Extract the (X, Y) coordinate from the center of the cell holding the provided text.  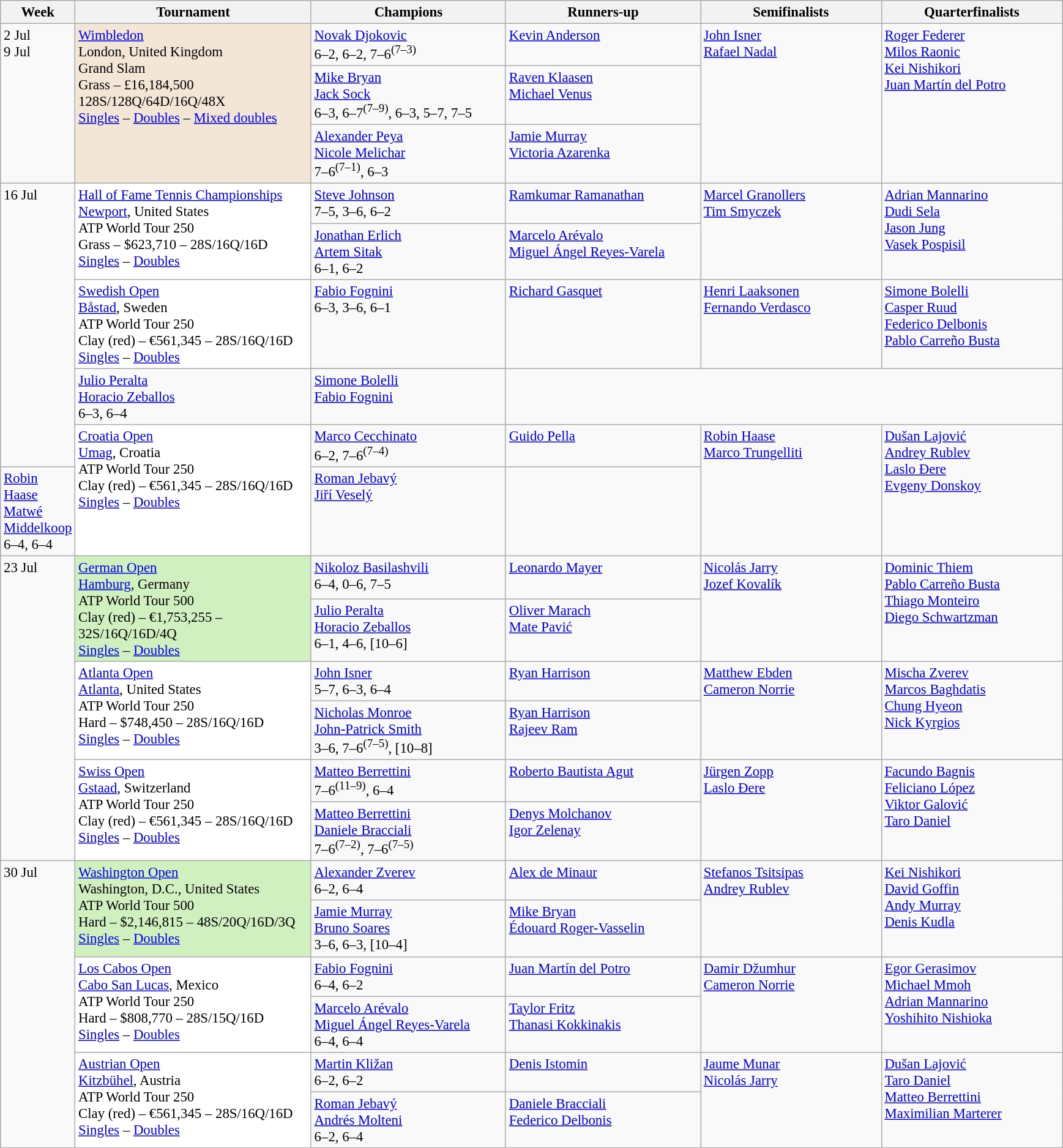
Denys Molchanov Igor Zelenay (603, 832)
Austrian Open Kitzbühel, AustriaATP World Tour 250Clay (red) – €561,345 – 28S/16Q/16D Singles – Doubles (193, 1100)
Dušan Lajović Andrey Rublev Laslo Đere Evgeny Donskoy (972, 490)
Martin Kližan6–2, 6–2 (408, 1072)
Alexander Peya Nicole Melichar7–6(7–1), 6–3 (408, 154)
Richard Gasquet (603, 324)
Tournament (193, 12)
Henri Laaksonen Fernando Verdasco (791, 324)
Ramkumar Ramanathan (603, 203)
Nicolás Jarry Jozef Kovalík (791, 608)
John Isner Rafael Nadal (791, 104)
Wimbledon London, United KingdomGrand SlamGrass – £16,184,500128S/128Q/64D/16Q/48XSingles – Doubles – Mixed doubles (193, 104)
Fabio Fognini 6–4, 6–2 (408, 977)
Adrian Mannarino Dudi Sela Jason Jung Vasek Pospisil (972, 231)
Marcelo Arévalo Miguel Ángel Reyes-Varela (603, 252)
Julio Peralta Horacio Zeballos 6–1, 4–6, [10–6] (408, 630)
Ryan Harrison (603, 682)
Facundo Bagnis Feliciano López Viktor Galović Taro Daniel (972, 810)
Julio Peralta Horacio Zeballos6–3, 6–4 (193, 397)
Oliver Marach Mate Pavić (603, 630)
Raven Klaasen Michael Venus (603, 95)
German Open Hamburg, GermanyATP World Tour 500Clay (red) – €1,753,255 – 32S/16Q/16D/4Q Singles – Doubles (193, 608)
Atlanta Open Atlanta, United StatesATP World Tour 250Hard – $748,450 – 28S/16Q/16D Singles – Doubles (193, 711)
Kevin Anderson (603, 45)
Egor Gerasimov Michael Mmoh Adrian Mannarino Yoshihito Nishioka (972, 1004)
23 Jul (38, 709)
Jamie Murray Victoria Azarenka (603, 154)
Matthew Ebden Cameron Norrie (791, 711)
Hall of Fame Tennis Championships Newport, United StatesATP World Tour 250Grass – $623,710 – 28S/16Q/16D Singles – Doubles (193, 231)
Jaume Munar Nicolás Jarry (791, 1100)
Runners-up (603, 12)
Nicholas Monroe John-Patrick Smith 3–6, 7–6(7–5), [10–8] (408, 730)
Taylor Fritz Thanasi Kokkinakis (603, 1024)
Alexander Zverev 6–2, 6–4 (408, 881)
30 Jul (38, 1005)
Juan Martín del Potro (603, 977)
Champions (408, 12)
Marco Cecchinato6–2, 7–6(7–4) (408, 445)
Fabio Fognini6–3, 3–6, 6–1 (408, 324)
Leonardo Mayer (603, 578)
Ryan Harrison Rajeev Ram (603, 730)
John Isner5–7, 6–3, 6–4 (408, 682)
Roman Jebavý Andrés Molteni 6–2, 6–4 (408, 1120)
Robin Haase Matwé Middelkoop6–4, 6–4 (38, 512)
Jürgen Zopp Laslo Đere (791, 810)
Jamie Murray Bruno Soares3–6, 6–3, [10–4] (408, 929)
Daniele Bracciali Federico Delbonis (603, 1120)
Marcel Granollers Tim Smyczek (791, 231)
Week (38, 12)
Mike Bryan Édouard Roger-Vasselin (603, 929)
Denis Istomin (603, 1072)
Stefanos Tsitsipas Andrey Rublev (791, 909)
Los Cabos Open Cabo San Lucas, MexicoATP World Tour 250Hard – $808,770 – 28S/15Q/16D Singles – Doubles (193, 1004)
Washington Open Washington, D.C., United StatesATP World Tour 500Hard – $2,146,815 – 48S/20Q/16D/3QSingles – Doubles (193, 909)
Semifinalists (791, 12)
Mike Bryan Jack Sock6–3, 6–7(7–9), 6–3, 5–7, 7–5 (408, 95)
Swedish Open Båstad, SwedenATP World Tour 250Clay (red) – €561,345 – 28S/16Q/16D Singles – Doubles (193, 324)
Steve Johnson 7–5, 3–6, 6–2 (408, 203)
Simone Bolelli Fabio Fognini (408, 397)
Mischa Zverev Marcos Baghdatis Chung Hyeon Nick Kyrgios (972, 711)
Nikoloz Basilashvili 6–4, 0–6, 7–5 (408, 578)
2 Jul9 Jul (38, 104)
Novak Djokovic6–2, 6–2, 7–6(7–3) (408, 45)
Dominic Thiem Pablo Carreño Busta Thiago Monteiro Diego Schwartzman (972, 608)
Roger Federer Milos Raonic Kei Nishikori Juan Martín del Potro (972, 104)
Alex de Minaur (603, 881)
Swiss Open Gstaad, SwitzerlandATP World Tour 250Clay (red) – €561,345 – 28S/16Q/16D Singles – Doubles (193, 810)
Croatia Open Umag, CroatiaATP World Tour 250Clay (red) – €561,345 – 28S/16Q/16D Singles – Doubles (193, 490)
Robin Haase Marco Trungelliti (791, 490)
Damir Džumhur Cameron Norrie (791, 1004)
Matteo Berrettini 7–6(11–9), 6–4 (408, 781)
Roman Jebavý Jiří Veselý (408, 512)
Jonathan Erlich Artem Sitak6–1, 6–2 (408, 252)
Matteo Berrettini Daniele Bracciali 7–6(7–2), 7–6(7–5) (408, 832)
Guido Pella (603, 445)
Kei Nishikori David Goffin Andy Murray Denis Kudla (972, 909)
16 Jul (38, 326)
Dušan Lajović Taro Daniel Matteo Berrettini Maximilian Marterer (972, 1100)
Marcelo Arévalo Miguel Ángel Reyes-Varela 6–4, 6–4 (408, 1024)
Simone Bolelli Casper Ruud Federico Delbonis Pablo Carreño Busta (972, 324)
Roberto Bautista Agut (603, 781)
Quarterfinalists (972, 12)
